Search for the cell housing the specified text and yield its [X, Y] center coordinate. 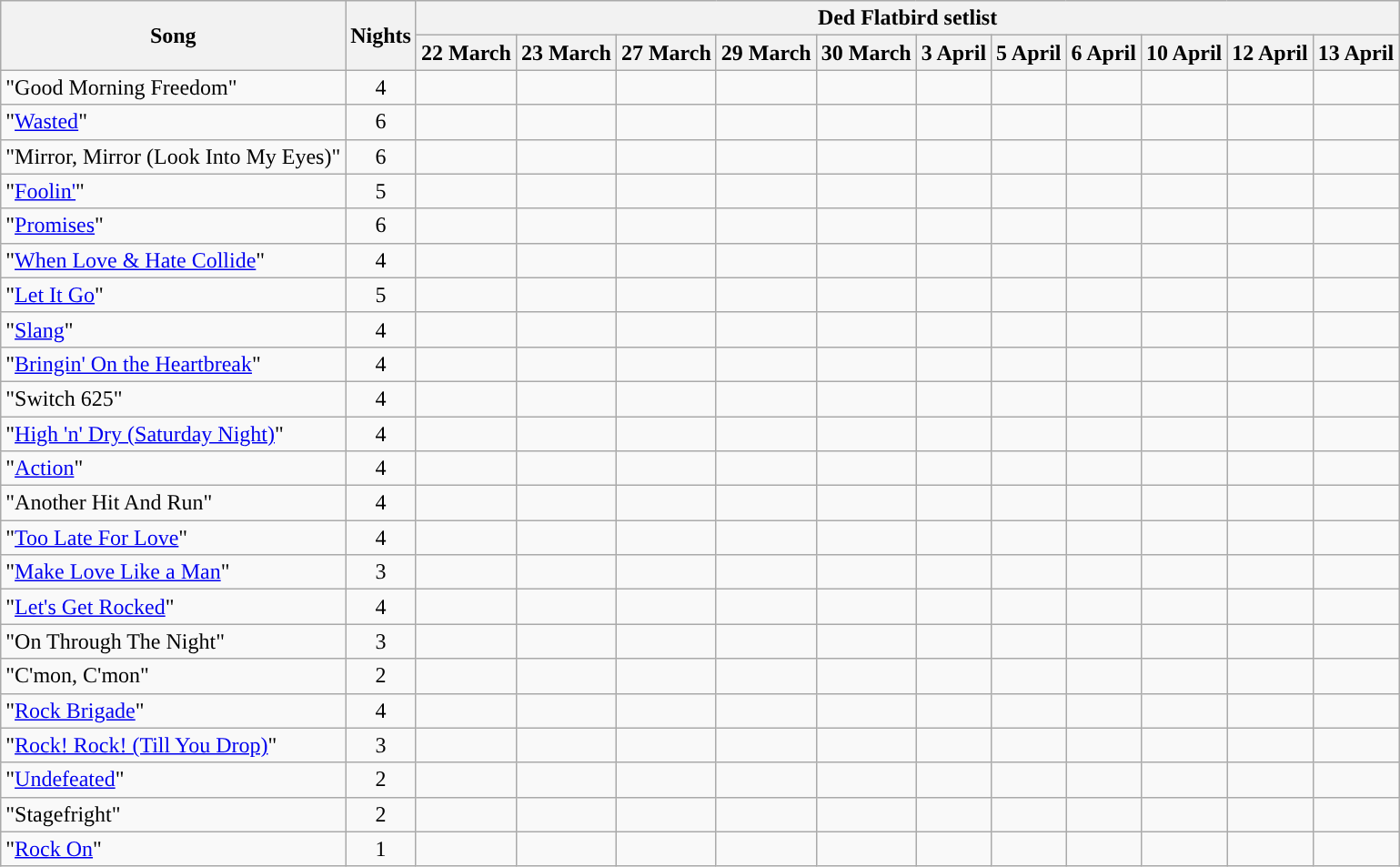
Ded Flatbird setlist [907, 18]
Nights [381, 35]
22 March [466, 53]
3 April [953, 53]
27 March [666, 53]
29 March [766, 53]
13 April [1355, 53]
Song [173, 35]
"Promises" [173, 226]
6 April [1103, 53]
"Another Hit And Run" [173, 503]
"Undefeated" [173, 780]
"Mirror, Mirror (Look Into My Eyes)" [173, 156]
"Rock Brigade" [173, 711]
"Action" [173, 469]
"Rock On" [173, 849]
"High 'n' Dry (Saturday Night)" [173, 434]
"Good Morning Freedom" [173, 87]
"Wasted" [173, 122]
"Stagefright" [173, 814]
"On Through The Night" [173, 641]
"Slang" [173, 329]
"Bringin' On the Heartbreak" [173, 364]
"Too Late For Love" [173, 538]
23 March [566, 53]
30 March [866, 53]
12 April [1270, 53]
5 April [1029, 53]
"When Love & Hate Collide" [173, 260]
"Foolin'" [173, 191]
"Let's Get Rocked" [173, 607]
"C'mon, C'mon" [173, 676]
"Switch 625" [173, 398]
1 [381, 849]
"Let It Go" [173, 295]
"Rock! Rock! (Till You Drop)" [173, 745]
10 April [1183, 53]
"Make Love Like a Man" [173, 572]
